Find where the given text appears and provide that cell's center as [x, y] coordinate. 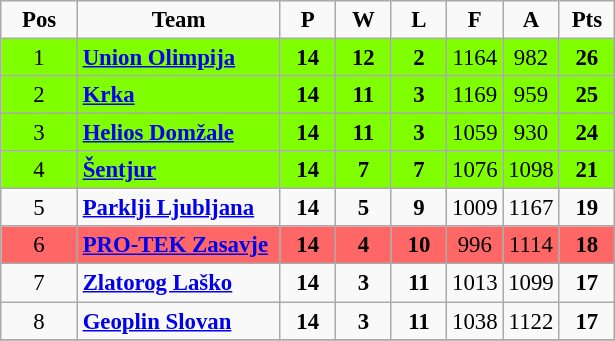
996 [475, 245]
Parklji Ljubljana [178, 208]
1009 [475, 208]
1099 [531, 283]
9 [419, 208]
25 [587, 95]
8 [40, 321]
A [531, 20]
10 [419, 245]
Geoplin Slovan [178, 321]
Helios Domžale [178, 133]
24 [587, 133]
18 [587, 245]
1167 [531, 208]
1122 [531, 321]
P [308, 20]
W [364, 20]
26 [587, 58]
1164 [475, 58]
L [419, 20]
6 [40, 245]
982 [531, 58]
930 [531, 133]
1059 [475, 133]
F [475, 20]
1 [40, 58]
21 [587, 170]
12 [364, 58]
Zlatorog Laško [178, 283]
Pos [40, 20]
1013 [475, 283]
1098 [531, 170]
19 [587, 208]
Krka [178, 95]
959 [531, 95]
1076 [475, 170]
Union Olimpija [178, 58]
Pts [587, 20]
Šentjur [178, 170]
Team [178, 20]
1114 [531, 245]
1038 [475, 321]
1169 [475, 95]
PRO-TEK Zasavje [178, 245]
